Locate the cell with the specified text and output its (x, y) center coordinate. 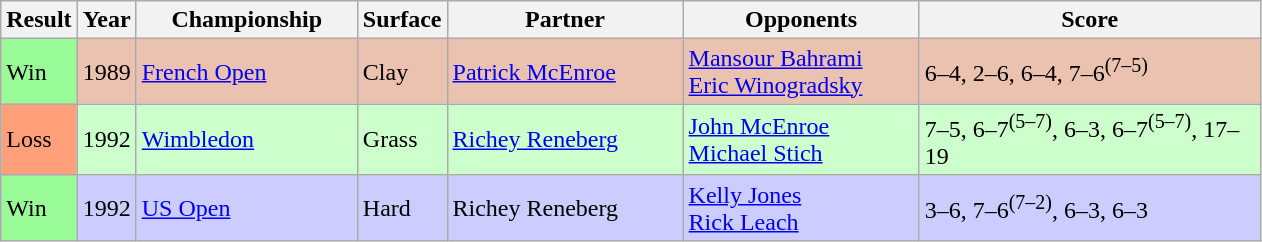
7–5, 6–7(5–7), 6–3, 6–7(5–7), 17–19 (1090, 140)
Grass (402, 140)
John McEnroe Michael Stich (801, 140)
Patrick McEnroe (565, 72)
US Open (246, 208)
3–6, 7–6(7–2), 6–3, 6–3 (1090, 208)
Year (106, 20)
Partner (565, 20)
Score (1090, 20)
Opponents (801, 20)
6–4, 2–6, 6–4, 7–6(7–5) (1090, 72)
Mansour Bahrami Eric Winogradsky (801, 72)
French Open (246, 72)
Result (39, 20)
Loss (39, 140)
1989 (106, 72)
Clay (402, 72)
Wimbledon (246, 140)
Surface (402, 20)
Kelly Jones Rick Leach (801, 208)
Championship (246, 20)
Hard (402, 208)
